Output the [X, Y] coordinate of the center of the cell containing the given text.  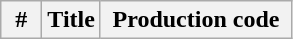
Production code [196, 20]
Title [72, 20]
# [22, 20]
